Return (X, Y) of the center of cell containing provided text 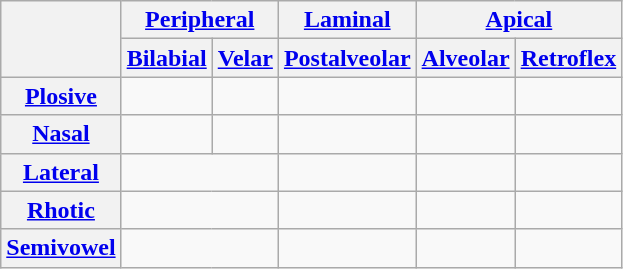
Peripheral (200, 20)
Postalveolar (347, 58)
Semivowel (61, 248)
Bilabial (166, 58)
Apical (519, 20)
Alveolar (466, 58)
Plosive (61, 96)
Retroflex (568, 58)
Laminal (347, 20)
Rhotic (61, 210)
Lateral (61, 172)
Nasal (61, 134)
Velar (245, 58)
